Determine the (x, y) coordinate at the center of the cell enclosing the given text.  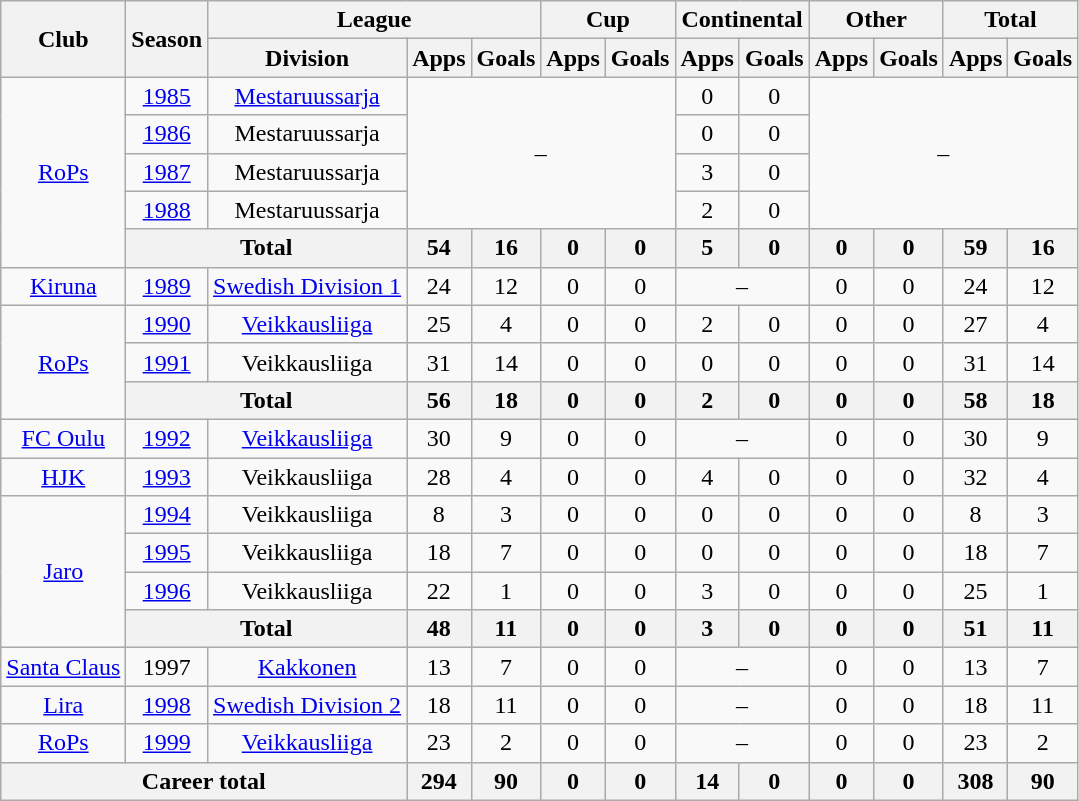
294 (439, 781)
1994 (167, 515)
48 (439, 629)
Swedish Division 1 (308, 286)
1990 (167, 324)
Kiruna (64, 286)
Club (64, 39)
56 (439, 400)
Lira (64, 705)
Career total (204, 781)
27 (975, 324)
1992 (167, 438)
Other (876, 20)
Season (167, 39)
Santa Claus (64, 667)
59 (975, 248)
Division (308, 58)
54 (439, 248)
22 (439, 591)
1988 (167, 210)
Continental (742, 20)
Jaro (64, 572)
58 (975, 400)
1985 (167, 96)
1998 (167, 705)
5 (707, 248)
51 (975, 629)
Kakkonen (308, 667)
28 (439, 477)
Cup (608, 20)
1996 (167, 591)
1987 (167, 172)
1991 (167, 362)
FC Oulu (64, 438)
1999 (167, 743)
1993 (167, 477)
308 (975, 781)
32 (975, 477)
League (374, 20)
1989 (167, 286)
Swedish Division 2 (308, 705)
HJK (64, 477)
1995 (167, 553)
1997 (167, 667)
1986 (167, 134)
